Find where the given text appears and provide that cell's center as [x, y] coordinate. 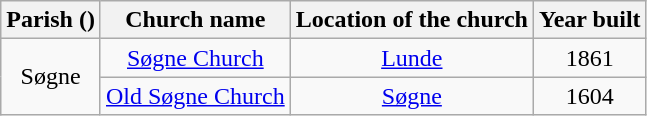
Søgne Church [195, 58]
Parish () [51, 20]
Lunde [412, 58]
1861 [590, 58]
Old Søgne Church [195, 96]
1604 [590, 96]
Year built [590, 20]
Location of the church [412, 20]
Church name [195, 20]
